Search for the cell housing the specified text and yield its (x, y) center coordinate. 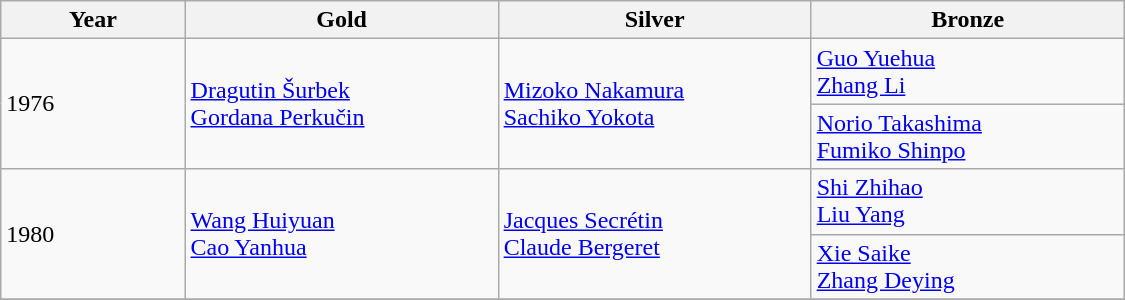
Xie Saike Zhang Deying (968, 266)
Silver (654, 20)
1976 (93, 104)
Shi Zhihao Liu Yang (968, 202)
Guo Yuehua Zhang Li (968, 72)
Dragutin Šurbek Gordana Perkučin (342, 104)
1980 (93, 234)
Gold (342, 20)
Bronze (968, 20)
Wang Huiyuan Cao Yanhua (342, 234)
Norio Takashima Fumiko Shinpo (968, 136)
Mizoko Nakamura Sachiko Yokota (654, 104)
Jacques Secrétin Claude Bergeret (654, 234)
Year (93, 20)
